Capture the cell that displays the provided text and extract its (x, y) central coordinate. 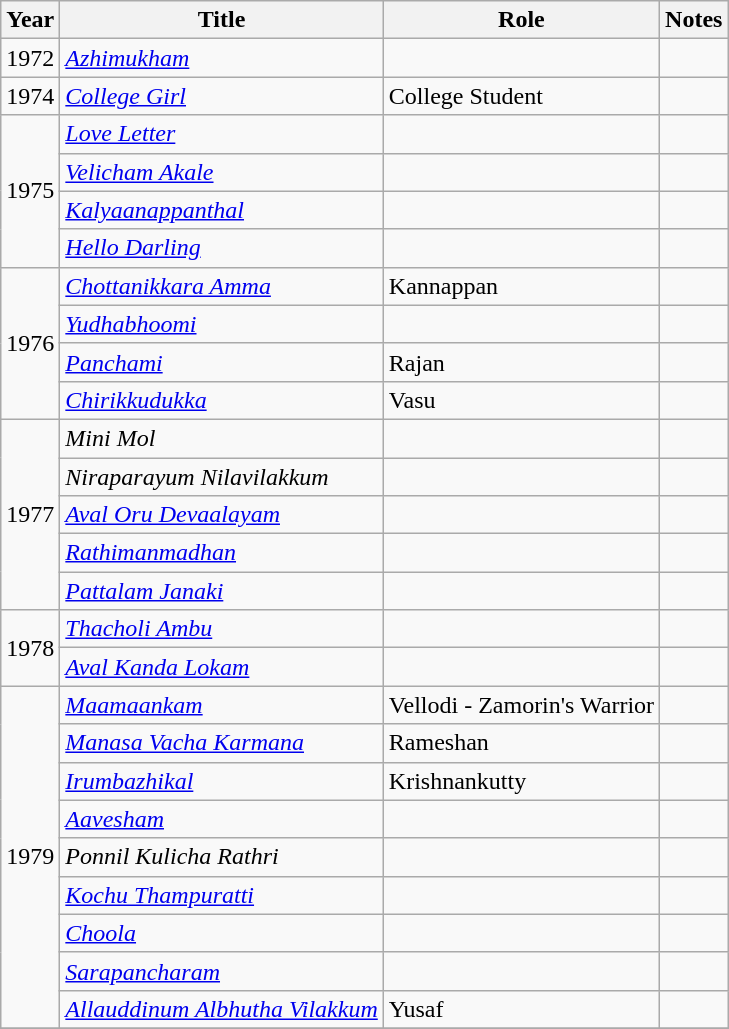
1974 (30, 96)
Vellodi - Zamorin's Warrior (521, 705)
Niraparayum Nilavilakkum (222, 477)
1978 (30, 648)
Hello Darling (222, 248)
Year (30, 20)
Azhimukham (222, 58)
Allauddinum Albhutha Vilakkum (222, 1009)
Panchami (222, 362)
1972 (30, 58)
Kochu Thampuratti (222, 895)
Love Letter (222, 134)
Role (521, 20)
Choola (222, 933)
Mini Mol (222, 438)
Chottanikkara Amma (222, 286)
Kalyaanappanthal (222, 210)
1976 (30, 343)
Rajan (521, 362)
Maamaankam (222, 705)
Rathimanmadhan (222, 553)
Irumbazhikal (222, 781)
Aval Oru Devaalayam (222, 515)
College Girl (222, 96)
Ponnil Kulicha Rathri (222, 857)
Title (222, 20)
Notes (694, 20)
Kannappan (521, 286)
Pattalam Janaki (222, 591)
Yusaf (521, 1009)
Yudhabhoomi (222, 324)
Krishnankutty (521, 781)
Sarapancharam (222, 971)
Velicham Akale (222, 172)
Rameshan (521, 743)
1975 (30, 191)
College Student (521, 96)
1979 (30, 858)
Vasu (521, 400)
Aval Kanda Lokam (222, 667)
Thacholi Ambu (222, 629)
1977 (30, 514)
Manasa Vacha Karmana (222, 743)
Aavesham (222, 819)
Chirikkudukka (222, 400)
